Detect which cell encompasses the target text, then output its [x, y] center coordinate. 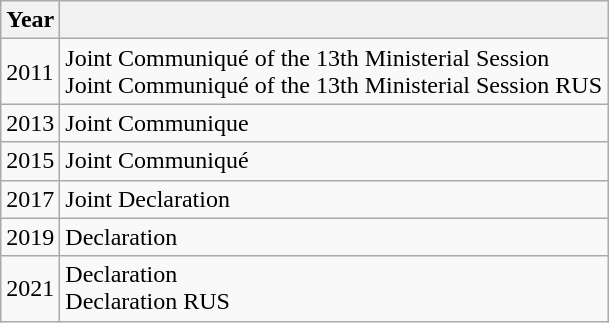
Joint Communique [334, 123]
Joint Communiqué [334, 161]
2013 [30, 123]
2017 [30, 199]
DeclarationDeclaration RUS [334, 288]
Declaration [334, 237]
Joint Declaration [334, 199]
2011 [30, 72]
2021 [30, 288]
Year [30, 20]
2015 [30, 161]
Joint Communiqué of the 13th Ministerial SessionJoint Communiqué of the 13th Ministerial Session RUS [334, 72]
2019 [30, 237]
